Locate the cell with the specified text and output its [x, y] center coordinate. 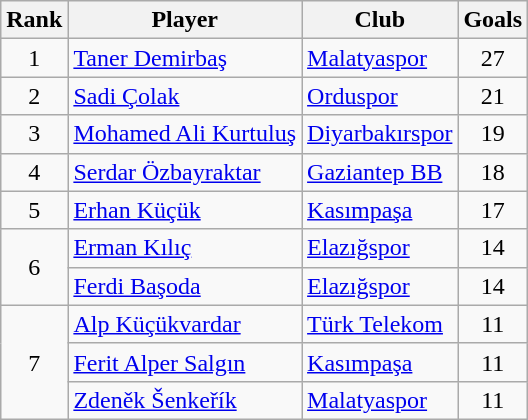
2 [34, 96]
6 [34, 267]
21 [493, 96]
Gaziantep BB [380, 172]
7 [34, 362]
Ferdi Başoda [185, 286]
Türk Telekom [380, 324]
Erhan Küçük [185, 210]
Serdar Özbayraktar [185, 172]
18 [493, 172]
Rank [34, 20]
1 [34, 58]
Sadi Çolak [185, 96]
27 [493, 58]
5 [34, 210]
17 [493, 210]
Goals [493, 20]
Orduspor [380, 96]
Player [185, 20]
Alp Küçükvardar [185, 324]
Ferit Alper Salgın [185, 362]
Erman Kılıç [185, 248]
Club [380, 20]
Taner Demirbaş [185, 58]
Diyarbakırspor [380, 134]
4 [34, 172]
19 [493, 134]
Zdeněk Šenkeřík [185, 400]
Mohamed Ali Kurtuluş [185, 134]
3 [34, 134]
